Detect which cell encompasses the target text, then output its [x, y] center coordinate. 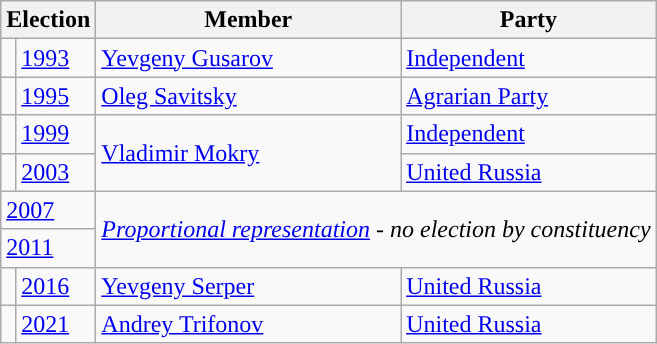
2007 [48, 210]
2016 [56, 286]
Party [528, 20]
Member [248, 20]
Proportional representation - no election by constituency [376, 229]
Vladimir Mokry [248, 153]
2003 [56, 172]
1993 [56, 58]
Election [48, 20]
1995 [56, 96]
Yevgeny Gusarov [248, 58]
Agrarian Party [528, 96]
2011 [48, 248]
Andrey Trifonov [248, 324]
Oleg Savitsky [248, 96]
1999 [56, 134]
2021 [56, 324]
Yevgeny Serper [248, 286]
